For the text-containing cell, return its midpoint in (x, y) coordinate format. 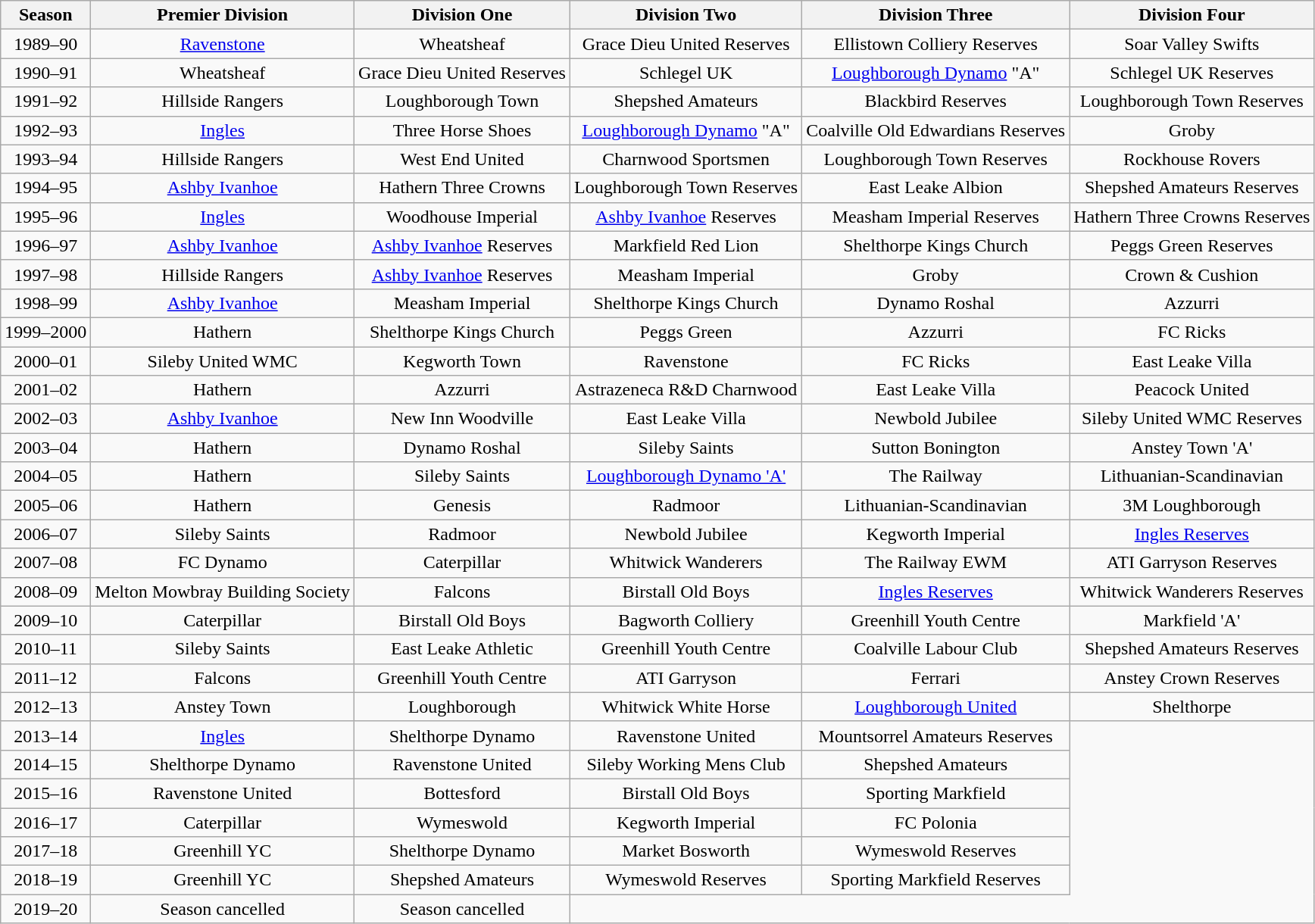
1990–91 (45, 73)
The Railway (936, 476)
New Inn Woodville (462, 419)
Loughborough (462, 707)
Three Horse Shoes (462, 130)
East Leake Athletic (462, 649)
2006–07 (45, 534)
Division Two (686, 15)
2017–18 (45, 851)
Peggs Green (686, 332)
Peggs Green Reserves (1192, 245)
Whitwick Wanderers Reserves (1192, 592)
2016–17 (45, 822)
Charnwood Sportsmen (686, 159)
Sileby United WMC (223, 361)
3M Loughborough (1192, 505)
Woodhouse Imperial (462, 217)
2001–02 (45, 390)
2014–15 (45, 764)
2019–20 (45, 909)
2012–13 (45, 707)
2009–10 (45, 620)
Loughborough United (936, 707)
Soar Valley Swifts (1192, 44)
Hathern Three Crowns (462, 188)
Wymeswold (462, 822)
Coalville Labour Club (936, 649)
Markfield 'A' (1192, 620)
Premier Division (223, 15)
Kegworth Town (462, 361)
East Leake Albion (936, 188)
1992–93 (45, 130)
Sporting Markfield Reserves (936, 880)
The Railway EWM (936, 563)
1994–95 (45, 188)
1999–2000 (45, 332)
Schlegel UK (686, 73)
Division Three (936, 15)
Coalville Old Edwardians Reserves (936, 130)
Rockhouse Rovers (1192, 159)
2018–19 (45, 880)
Blackbird Reserves (936, 101)
2013–14 (45, 735)
2011–12 (45, 678)
2005–06 (45, 505)
2000–01 (45, 361)
Bottesford (462, 793)
1993–94 (45, 159)
1996–97 (45, 245)
Market Bosworth (686, 851)
Astrazeneca R&D Charnwood (686, 390)
Schlegel UK Reserves (1192, 73)
Whitwick Wanderers (686, 563)
ATI Garryson (686, 678)
Markfield Red Lion (686, 245)
Peacock United (1192, 390)
Sutton Bonington (936, 448)
Division Four (1192, 15)
Loughborough Town (462, 101)
Anstey Crown Reserves (1192, 678)
Crown & Cushion (1192, 274)
Hathern Three Crowns Reserves (1192, 217)
Mountsorrel Amateurs Reserves (936, 735)
Sporting Markfield (936, 793)
ATI Garryson Reserves (1192, 563)
Division One (462, 15)
Sileby Working Mens Club (686, 764)
1997–98 (45, 274)
FC Dynamo (223, 563)
Bagworth Colliery (686, 620)
1989–90 (45, 44)
Melton Mowbray Building Society (223, 592)
1995–96 (45, 217)
2010–11 (45, 649)
Ferrari (936, 678)
Genesis (462, 505)
2004–05 (45, 476)
2007–08 (45, 563)
Shelthorpe (1192, 707)
2003–04 (45, 448)
Anstey Town (223, 707)
2015–16 (45, 793)
Measham Imperial Reserves (936, 217)
1991–92 (45, 101)
West End United (462, 159)
Season (45, 15)
2002–03 (45, 419)
Sileby United WMC Reserves (1192, 419)
Ellistown Colliery Reserves (936, 44)
Anstey Town 'A' (1192, 448)
2008–09 (45, 592)
Loughborough Dynamo 'A' (686, 476)
FC Polonia (936, 822)
Whitwick White Horse (686, 707)
1998–99 (45, 303)
